Scan for the cell matching the given text and deliver its (X, Y) coordinate at center. 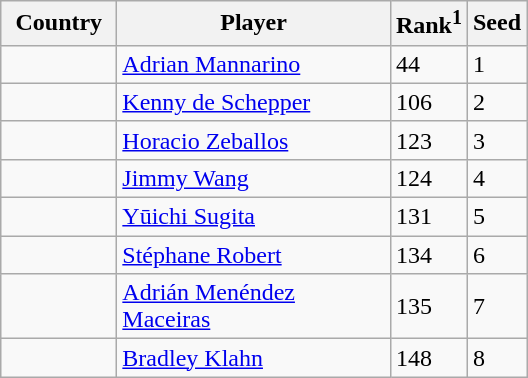
8 (496, 358)
Seed (496, 24)
Horacio Zeballos (254, 140)
Country (59, 24)
148 (428, 358)
Bradley Klahn (254, 358)
3 (496, 140)
131 (428, 217)
134 (428, 255)
Kenny de Schepper (254, 102)
135 (428, 306)
124 (428, 178)
7 (496, 306)
5 (496, 217)
1 (496, 64)
Player (254, 24)
Rank1 (428, 24)
Jimmy Wang (254, 178)
Yūichi Sugita (254, 217)
44 (428, 64)
2 (496, 102)
Adrián Menéndez Maceiras (254, 306)
6 (496, 255)
Stéphane Robert (254, 255)
123 (428, 140)
106 (428, 102)
4 (496, 178)
Adrian Mannarino (254, 64)
